Find where the given text appears and provide that cell's center as (x, y) coordinate. 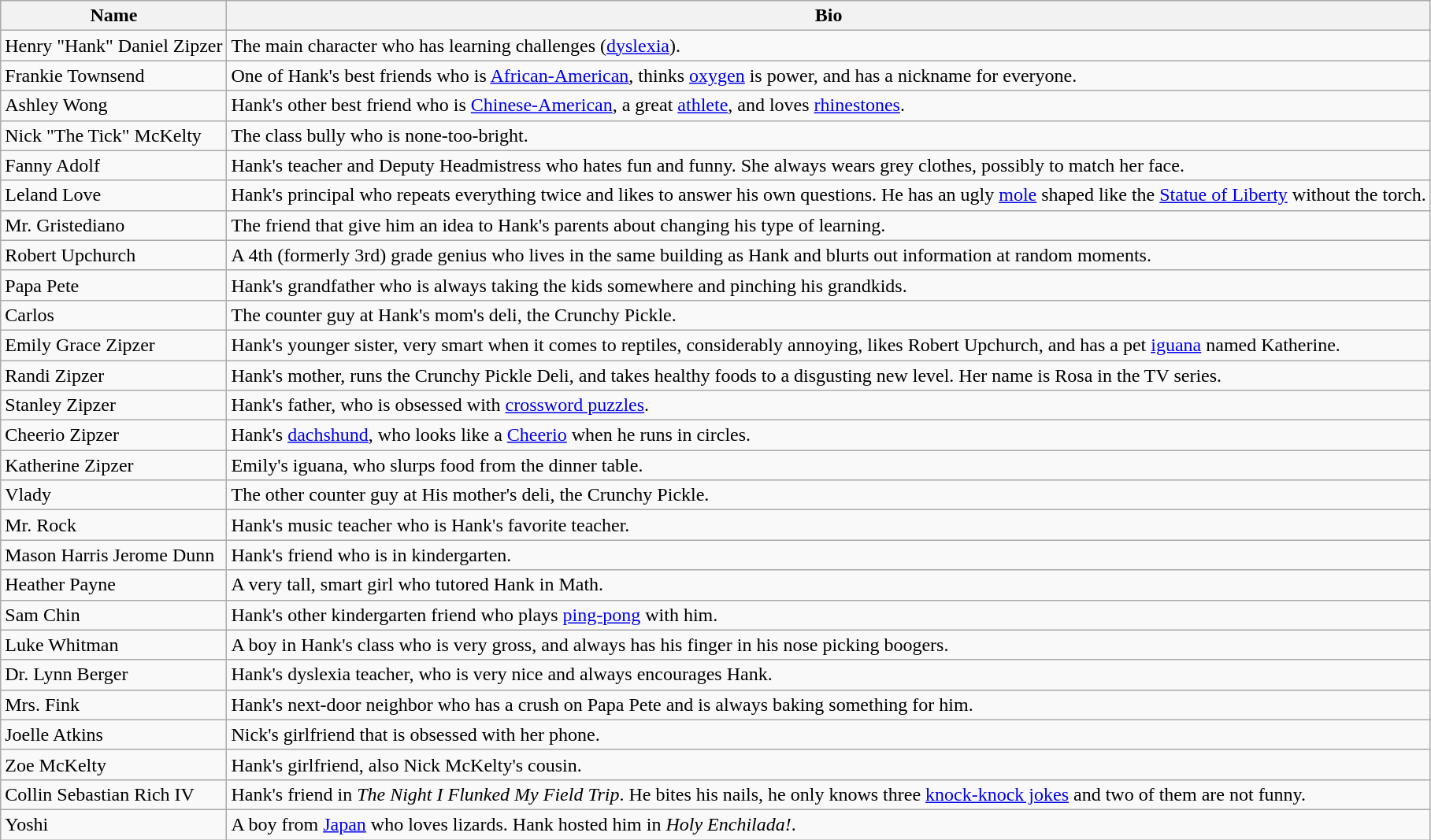
Joelle Atkins (113, 735)
Mr. Rock (113, 525)
The other counter guy at His mother's deli, the Crunchy Pickle. (829, 495)
Yoshi (113, 824)
Ashley Wong (113, 105)
Fanny Adolf (113, 165)
Papa Pete (113, 285)
Cheerio Zipzer (113, 435)
Hank's mother, runs the Crunchy Pickle Deli, and takes healthy foods to a disgusting new level. Her name is Rosa in the TV series. (829, 376)
One of Hank's best friends who is African-American, thinks oxygen is power, and has a nickname for everyone. (829, 76)
Dr. Lynn Berger (113, 675)
Vlady (113, 495)
Henry "Hank" Daniel Zipzer (113, 46)
Katherine Zipzer (113, 465)
Bio (829, 16)
The friend that give him an idea to Hank's parents about changing his type of learning. (829, 225)
A very tall, smart girl who tutored Hank in Math. (829, 585)
Nick's girlfriend that is obsessed with her phone. (829, 735)
A boy in Hank's class who is very gross, and always has his finger in his nose picking boogers. (829, 645)
Hank's teacher and Deputy Headmistress who hates fun and funny. She always wears grey clothes, possibly to match her face. (829, 165)
The class bully who is none-too-bright. (829, 135)
Mr. Gristediano (113, 225)
Hank's friend in The Night I Flunked My Field Trip. He bites his nails, he only knows three knock-knock jokes and two of them are not funny. (829, 794)
Leland Love (113, 195)
Collin Sebastian Rich IV (113, 794)
Hank's father, who is obsessed with crossword puzzles. (829, 405)
Heather Payne (113, 585)
Frankie Townsend (113, 76)
Hank's next-door neighbor who has a crush on Papa Pete and is always baking something for him. (829, 705)
Carlos (113, 315)
Emily Grace Zipzer (113, 345)
Hank's dachshund, who looks like a Cheerio when he runs in circles. (829, 435)
Name (113, 16)
Hank's other kindergarten friend who plays ping-pong with him. (829, 615)
Hank's dyslexia teacher, who is very nice and always encourages Hank. (829, 675)
Luke Whitman (113, 645)
Zoe McKelty (113, 764)
Stanley Zipzer (113, 405)
Nick "The Tick" McKelty (113, 135)
Sam Chin (113, 615)
A 4th (formerly 3rd) grade genius who lives in the same building as Hank and blurts out information at random moments. (829, 255)
Mason Harris Jerome Dunn (113, 555)
Mrs. Fink (113, 705)
A boy from Japan who loves lizards. Hank hosted him in Holy Enchilada!. (829, 824)
Hank's grandfather who is always taking the kids somewhere and pinching his grandkids. (829, 285)
Hank's music teacher who is Hank's favorite teacher. (829, 525)
Hank's younger sister, very smart when it comes to reptiles, considerably annoying, likes Robert Upchurch, and has a pet iguana named Katherine. (829, 345)
The main character who has learning challenges (dyslexia). (829, 46)
Robert Upchurch (113, 255)
Randi Zipzer (113, 376)
Hank's other best friend who is Chinese-American, a great athlete, and loves rhinestones. (829, 105)
Hank's friend who is in kindergarten. (829, 555)
The counter guy at Hank's mom's deli, the Crunchy Pickle. (829, 315)
Hank's girlfriend, also Nick McKelty's cousin. (829, 764)
Emily's iguana, who slurps food from the dinner table. (829, 465)
